Return (X, Y) of the center of cell containing provided text 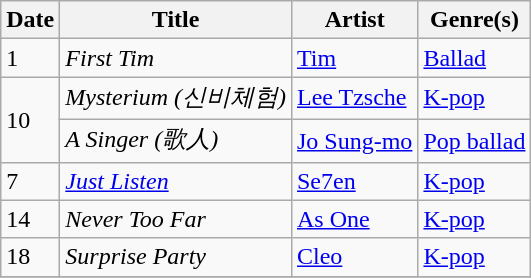
Lee Tzsche (354, 98)
A Singer (歌人) (176, 140)
Jo Sung-mo (354, 140)
1 (30, 58)
Mysterium (신비체험) (176, 98)
Never Too Far (176, 219)
18 (30, 257)
Title (176, 20)
10 (30, 120)
Ballad (474, 58)
14 (30, 219)
Date (30, 20)
Tim (354, 58)
Cleo (354, 257)
As One (354, 219)
Surprise Party (176, 257)
Artist (354, 20)
Se7en (354, 181)
Pop ballad (474, 140)
Just Listen (176, 181)
7 (30, 181)
Genre(s) (474, 20)
First Tim (176, 58)
